Output the (x, y) coordinate of the center of the cell containing the given text.  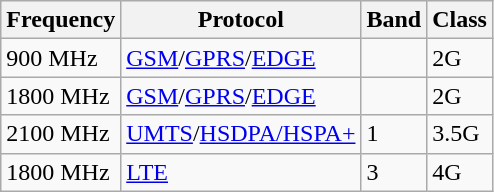
Protocol (241, 20)
Band (394, 20)
UMTS/HSDPA/HSPA+ (241, 134)
LTE (241, 172)
Frequency (61, 20)
1 (394, 134)
2100 MHz (61, 134)
Class (460, 20)
900 MHz (61, 58)
4G (460, 172)
3 (394, 172)
3.5G (460, 134)
